Search for the cell housing the specified text and yield its [X, Y] center coordinate. 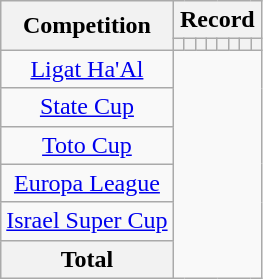
Total [87, 259]
Toto Cup [87, 145]
Ligat Ha'Al [87, 69]
Competition [87, 26]
Record [217, 20]
State Cup [87, 107]
Israel Super Cup [87, 221]
Europa League [87, 183]
